Return the [X, Y] coordinate for the center point of the cell that contains the specified text.  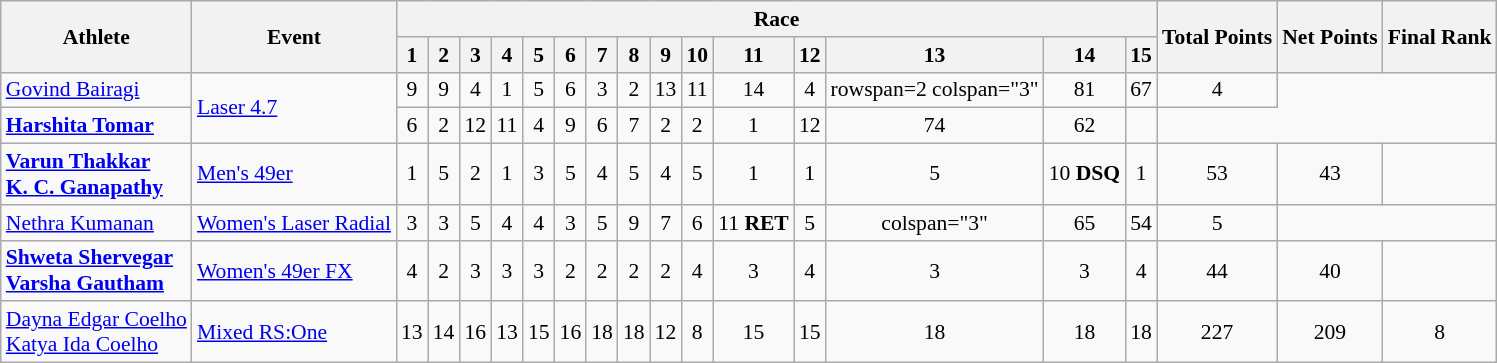
Shweta ShervegarVarsha Gautham [96, 270]
Women's Laser Radial [294, 223]
Govind Bairagi [96, 90]
Nethra Kumanan [96, 223]
40 [1330, 270]
Harshita Tomar [96, 126]
Race [776, 19]
53 [1217, 174]
Varun ThakkarK. C. Ganapathy [96, 174]
Final Rank [1440, 36]
81 [1085, 90]
Men's 49er [294, 174]
65 [1085, 223]
62 [1085, 126]
colspan="3" [935, 223]
Women's 49er FX [294, 270]
Net Points [1330, 36]
Event [294, 36]
67 [1141, 90]
Athlete [96, 36]
209 [1330, 332]
Mixed RS:One [294, 332]
227 [1217, 332]
Laser 4.7 [294, 108]
44 [1217, 270]
10 DSQ [1085, 174]
43 [1330, 174]
rowspan=2 colspan="3" [935, 90]
10 [697, 55]
Dayna Edgar CoelhoKatya Ida Coelho [96, 332]
11 RET [754, 223]
54 [1141, 223]
Total Points [1217, 36]
74 [935, 126]
